Detect which cell encompasses the target text, then output its [X, Y] center coordinate. 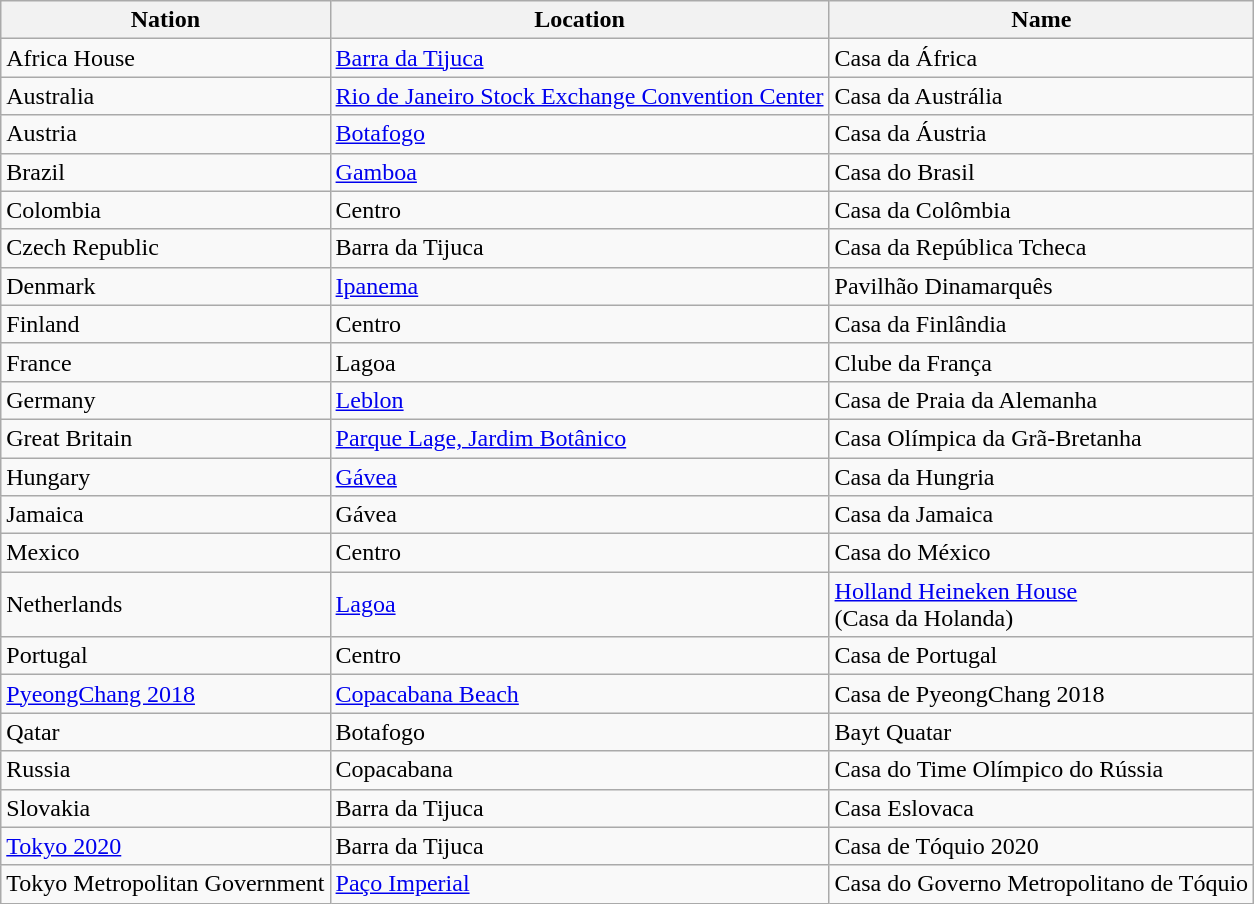
Mexico [166, 553]
Pavilhão Dinamarquês [1042, 286]
Paço Imperial [580, 884]
Russia [166, 770]
Casa da Hungria [1042, 477]
Location [580, 20]
Gamboa [580, 172]
Qatar [166, 732]
Casa da Colômbia [1042, 210]
Africa House [166, 58]
Brazil [166, 172]
Casa da Finlândia [1042, 324]
Bayt Quatar [1042, 732]
Great Britain [166, 438]
Netherlands [166, 604]
Denmark [166, 286]
Finland [166, 324]
Casa da Áustria [1042, 134]
Casa da Jamaica [1042, 515]
Jamaica [166, 515]
Nation [166, 20]
Ipanema [580, 286]
Casa da República Tcheca [1042, 248]
Casa Olímpica da Grã-Bretanha [1042, 438]
Portugal [166, 656]
Casa de Praia da Alemanha [1042, 400]
Rio de Janeiro Stock Exchange Convention Center [580, 96]
Casa de PyeongChang 2018 [1042, 694]
Casa da Austrália [1042, 96]
Tokyo 2020 [166, 846]
Casa da África [1042, 58]
Tokyo Metropolitan Government [166, 884]
Casa do Time Olímpico do Rússia [1042, 770]
Germany [166, 400]
PyeongChang 2018 [166, 694]
Slovakia [166, 808]
Casa de Portugal [1042, 656]
Austria [166, 134]
Casa do México [1042, 553]
France [166, 362]
Clube da França [1042, 362]
Name [1042, 20]
Czech Republic [166, 248]
Casa do Governo Metropolitano de Tóquio [1042, 884]
Copacabana [580, 770]
Casa de Tóquio 2020 [1042, 846]
Colombia [166, 210]
Holland Heineken House(Casa da Holanda) [1042, 604]
Copacabana Beach [580, 694]
Casa do Brasil [1042, 172]
Australia [166, 96]
Parque Lage, Jardim Botânico [580, 438]
Casa Eslovaca [1042, 808]
Hungary [166, 477]
Leblon [580, 400]
